Scan for the cell matching the given text and deliver its [X, Y] coordinate at center. 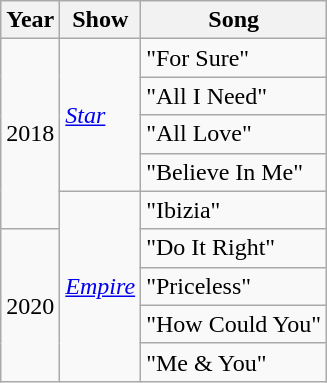
Year [30, 20]
2020 [30, 305]
Show [100, 20]
Empire [100, 286]
Star [100, 115]
"Priceless" [234, 286]
"Believe In Me" [234, 172]
"How Could You" [234, 324]
"Ibizia" [234, 210]
2018 [30, 134]
"Me & You" [234, 362]
Song [234, 20]
"For Sure" [234, 58]
"All Love" [234, 134]
"All I Need" [234, 96]
"Do It Right" [234, 248]
